Pinpoint the cell where the given text exists, returning its (X, Y) midpoint coordinate. 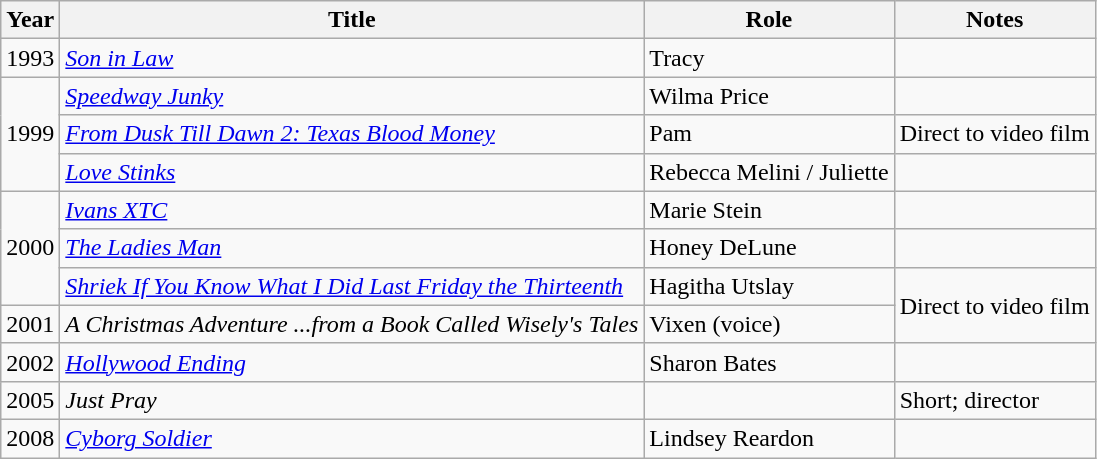
Sharon Bates (769, 362)
Marie Stein (769, 210)
Just Pray (352, 400)
Vixen (voice) (769, 324)
Hagitha Utslay (769, 286)
Lindsey Reardon (769, 438)
The Ladies Man (352, 248)
1999 (30, 134)
From Dusk Till Dawn 2: Texas Blood Money (352, 134)
Honey DeLune (769, 248)
Tracy (769, 58)
1993 (30, 58)
2005 (30, 400)
Pam (769, 134)
Year (30, 20)
2000 (30, 248)
Speedway Junky (352, 96)
A Christmas Adventure ...from a Book Called Wisely's Tales (352, 324)
Hollywood Ending (352, 362)
Short; director (994, 400)
Cyborg Soldier (352, 438)
Wilma Price (769, 96)
2002 (30, 362)
Notes (994, 20)
Shriek If You Know What I Did Last Friday the Thirteenth (352, 286)
Love Stinks (352, 172)
2001 (30, 324)
Rebecca Melini / Juliette (769, 172)
Ivans XTC (352, 210)
Role (769, 20)
2008 (30, 438)
Son in Law (352, 58)
Title (352, 20)
